Locate the cell with the specified text and output its (X, Y) center coordinate. 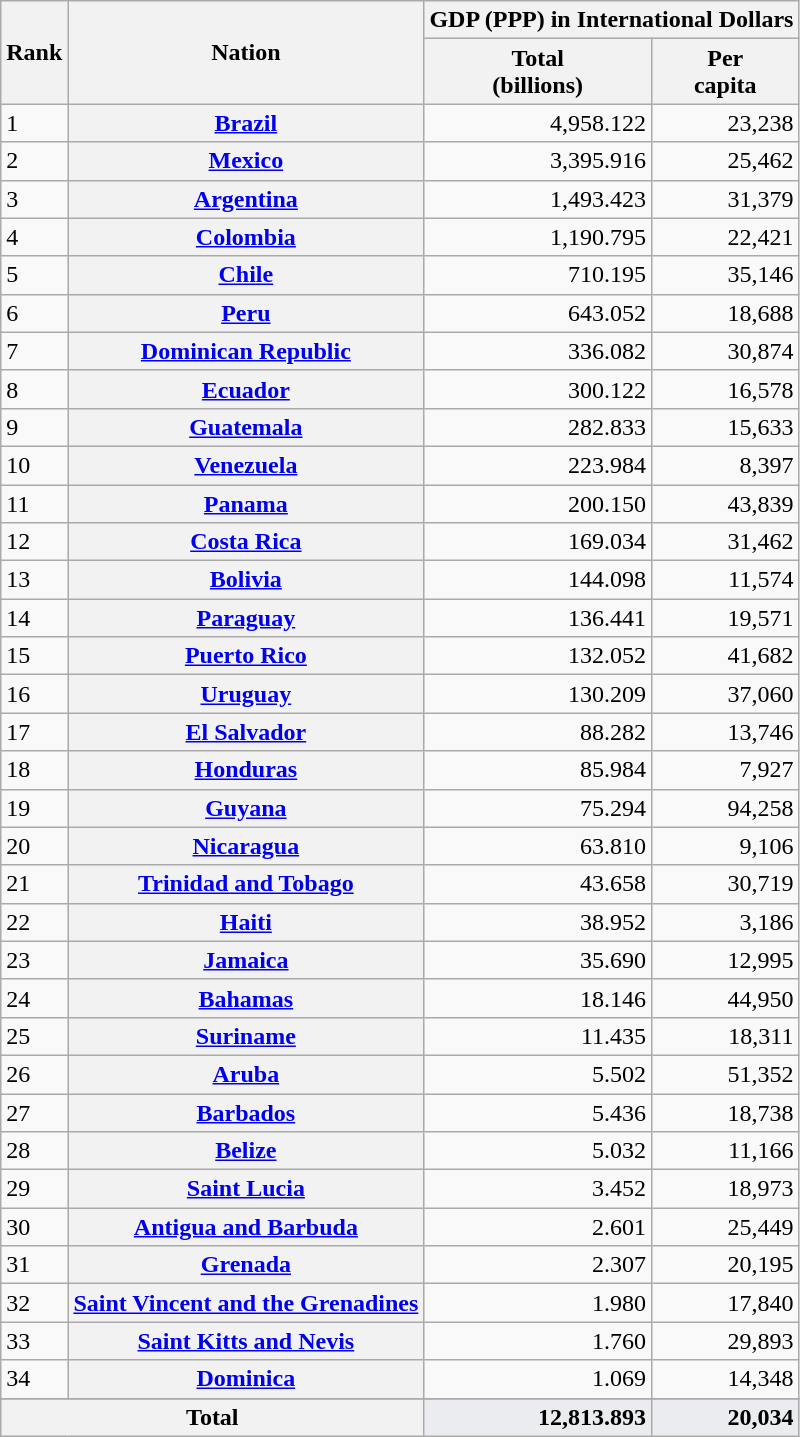
30,719 (726, 884)
20,195 (726, 1265)
5 (34, 275)
22,421 (726, 237)
710.195 (538, 275)
15,633 (726, 427)
3,186 (726, 922)
11,166 (726, 1151)
12 (34, 542)
10 (34, 465)
38.952 (538, 922)
Argentina (246, 199)
12,813.893 (538, 1417)
11 (34, 503)
63.810 (538, 846)
18,973 (726, 1189)
43,839 (726, 503)
31 (34, 1265)
Total(billions) (538, 72)
25 (34, 1036)
Trinidad and Tobago (246, 884)
16,578 (726, 389)
34 (34, 1379)
20 (34, 846)
Barbados (246, 1113)
30 (34, 1227)
9,106 (726, 846)
Percapita (726, 72)
37,060 (726, 694)
Nation (246, 52)
22 (34, 922)
31,462 (726, 542)
Mexico (246, 161)
35,146 (726, 275)
85.984 (538, 770)
35.690 (538, 960)
12,995 (726, 960)
Rank (34, 52)
3,395.916 (538, 161)
94,258 (726, 808)
282.833 (538, 427)
136.441 (538, 618)
200.150 (538, 503)
28 (34, 1151)
32 (34, 1303)
8 (34, 389)
Brazil (246, 123)
25,462 (726, 161)
5.436 (538, 1113)
Bahamas (246, 998)
El Salvador (246, 732)
Venezuela (246, 465)
6 (34, 313)
4 (34, 237)
1.980 (538, 1303)
Guatemala (246, 427)
13,746 (726, 732)
41,682 (726, 656)
Aruba (246, 1074)
16 (34, 694)
130.209 (538, 694)
Suriname (246, 1036)
21 (34, 884)
2.307 (538, 1265)
8,397 (726, 465)
11,574 (726, 580)
1.069 (538, 1379)
14,348 (726, 1379)
7,927 (726, 770)
2.601 (538, 1227)
Paraguay (246, 618)
Panama (246, 503)
26 (34, 1074)
14 (34, 618)
19 (34, 808)
Haiti (246, 922)
13 (34, 580)
144.098 (538, 580)
300.122 (538, 389)
30,874 (726, 351)
132.052 (538, 656)
Puerto Rico (246, 656)
88.282 (538, 732)
Bolivia (246, 580)
Saint Kitts and Nevis (246, 1341)
1.760 (538, 1341)
43.658 (538, 884)
336.082 (538, 351)
3.452 (538, 1189)
1,493.423 (538, 199)
18.146 (538, 998)
Guyana (246, 808)
33 (34, 1341)
Saint Lucia (246, 1189)
15 (34, 656)
9 (34, 427)
18,311 (726, 1036)
18,688 (726, 313)
17,840 (726, 1303)
24 (34, 998)
Antigua and Barbuda (246, 1227)
Honduras (246, 770)
20,034 (726, 1417)
643.052 (538, 313)
Belize (246, 1151)
44,950 (726, 998)
17 (34, 732)
18,738 (726, 1113)
1,190.795 (538, 237)
Dominican Republic (246, 351)
Jamaica (246, 960)
51,352 (726, 1074)
Colombia (246, 237)
169.034 (538, 542)
Total (212, 1417)
29 (34, 1189)
7 (34, 351)
223.984 (538, 465)
2 (34, 161)
75.294 (538, 808)
19,571 (726, 618)
27 (34, 1113)
Costa Rica (246, 542)
25,449 (726, 1227)
Dominica (246, 1379)
Peru (246, 313)
Uruguay (246, 694)
23 (34, 960)
18 (34, 770)
1 (34, 123)
3 (34, 199)
23,238 (726, 123)
29,893 (726, 1341)
Ecuador (246, 389)
Chile (246, 275)
5.502 (538, 1074)
11.435 (538, 1036)
Grenada (246, 1265)
GDP (PPP) in International Dollars (612, 20)
4,958.122 (538, 123)
5.032 (538, 1151)
31,379 (726, 199)
Saint Vincent and the Grenadines (246, 1303)
Nicaragua (246, 846)
